Find where the given text appears and provide that cell's center as (X, Y) coordinate. 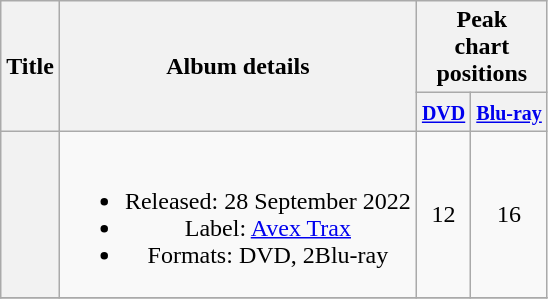
Peak chart positions (482, 47)
Title (30, 66)
Album details (238, 66)
DVD (443, 112)
16 (510, 214)
Blu-ray (510, 112)
12 (443, 214)
Released: 28 September 2022Label: Avex TraxFormats: DVD, 2Blu-ray (238, 214)
